Pinpoint the cell where the given text exists, returning its (X, Y) midpoint coordinate. 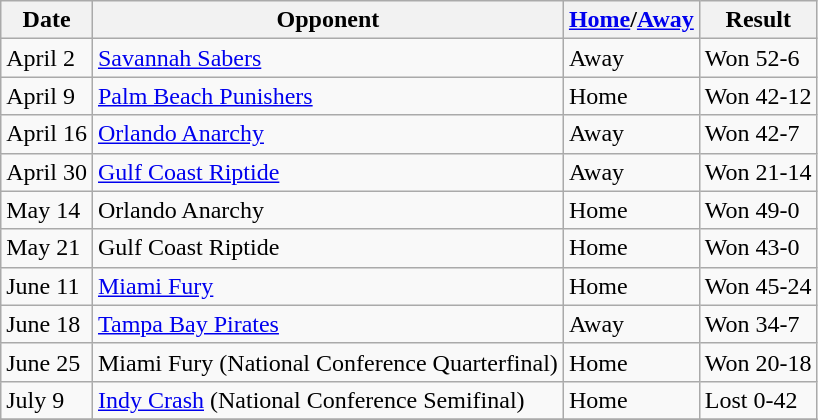
Won 42-12 (758, 96)
July 9 (47, 400)
April 30 (47, 172)
Won 52-6 (758, 58)
Home/Away (631, 20)
April 16 (47, 134)
Opponent (328, 20)
Result (758, 20)
Miami Fury (328, 286)
Palm Beach Punishers (328, 96)
Date (47, 20)
April 2 (47, 58)
Miami Fury (National Conference Quarterfinal) (328, 362)
Won 42-7 (758, 134)
June 11 (47, 286)
April 9 (47, 96)
Won 34-7 (758, 324)
Won 49-0 (758, 210)
Won 21-14 (758, 172)
Savannah Sabers (328, 58)
Lost 0-42 (758, 400)
June 18 (47, 324)
June 25 (47, 362)
Tampa Bay Pirates (328, 324)
Indy Crash (National Conference Semifinal) (328, 400)
Won 20-18 (758, 362)
May 21 (47, 248)
May 14 (47, 210)
Won 45-24 (758, 286)
Won 43-0 (758, 248)
